Scan for the cell matching the given text and deliver its [x, y] coordinate at center. 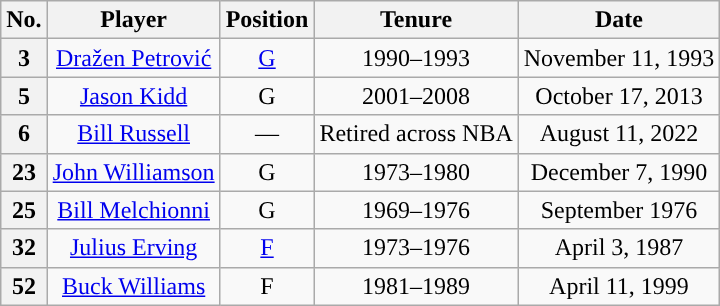
32 [24, 248]
2001–2008 [416, 96]
Tenure [416, 20]
Dražen Petrović [134, 58]
Bill Melchionni [134, 210]
3 [24, 58]
25 [24, 210]
Jason Kidd [134, 96]
5 [24, 96]
No. [24, 20]
November 11, 1993 [618, 58]
April 11, 1999 [618, 286]
1981–1989 [416, 286]
Retired across NBA [416, 134]
John Williamson [134, 172]
December 7, 1990 [618, 172]
April 3, 1987 [618, 248]
1990–1993 [416, 58]
Position [267, 20]
Julius Erving [134, 248]
Bill Russell [134, 134]
1973–1976 [416, 248]
6 [24, 134]
September 1976 [618, 210]
Date [618, 20]
23 [24, 172]
Player [134, 20]
October 17, 2013 [618, 96]
52 [24, 286]
1973–1980 [416, 172]
1969–1976 [416, 210]
— [267, 134]
August 11, 2022 [618, 134]
Buck Williams [134, 286]
